For the text-containing cell, return its midpoint in [X, Y] coordinate format. 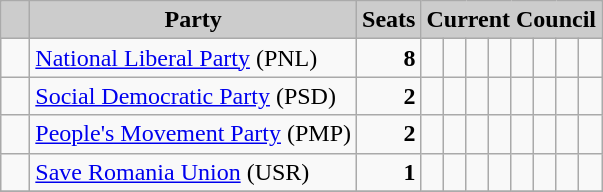
1 [389, 172]
National Liberal Party (PNL) [194, 58]
8 [389, 58]
Save Romania Union (USR) [194, 172]
Current Council [512, 20]
Social Democratic Party (PSD) [194, 96]
Seats [389, 20]
People's Movement Party (PMP) [194, 134]
Party [194, 20]
